Return the (x, y) coordinate for the center point of the cell that contains the specified text.  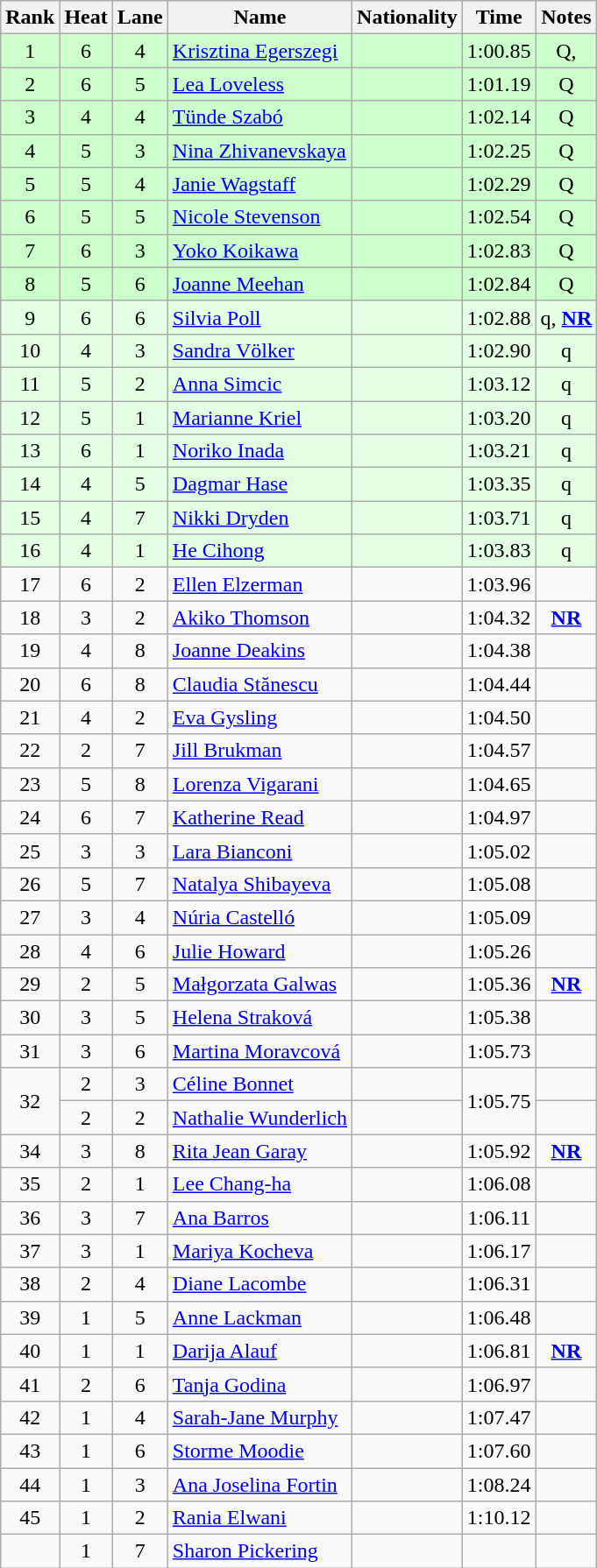
Noriko Inada (259, 451)
Jill Brukman (259, 751)
1:06.17 (499, 1251)
1:03.20 (499, 418)
1:02.83 (499, 251)
Lorenza Vigarani (259, 784)
43 (30, 1451)
42 (30, 1417)
44 (30, 1485)
Notes (566, 18)
41 (30, 1384)
25 (30, 851)
35 (30, 1184)
16 (30, 551)
1:05.09 (499, 917)
Sharon Pickering (259, 1551)
38 (30, 1284)
Akiko Thomson (259, 618)
32 (30, 1101)
1:05.73 (499, 1051)
Małgorzata Galwas (259, 985)
1:02.88 (499, 317)
1:04.38 (499, 651)
21 (30, 717)
45 (30, 1518)
Nationality (408, 18)
1:05.08 (499, 884)
10 (30, 350)
Lee Chang-ha (259, 1184)
Katherine Read (259, 817)
28 (30, 950)
1:05.38 (499, 1018)
11 (30, 384)
18 (30, 618)
20 (30, 684)
Julie Howard (259, 950)
Darija Alauf (259, 1351)
19 (30, 651)
1:06.11 (499, 1218)
31 (30, 1051)
1:07.60 (499, 1451)
Lane (140, 18)
Silvia Poll (259, 317)
37 (30, 1251)
q, NR (566, 317)
Tünde Szabó (259, 117)
23 (30, 784)
1:01.19 (499, 84)
13 (30, 451)
1:03.35 (499, 484)
34 (30, 1151)
1:03.21 (499, 451)
Ana Joselina Fortin (259, 1485)
Tanja Godina (259, 1384)
29 (30, 985)
Storme Moodie (259, 1451)
Q, (566, 51)
1:08.24 (499, 1485)
Nina Zhivanevskaya (259, 151)
9 (30, 317)
1:05.75 (499, 1101)
1:02.90 (499, 350)
1:04.44 (499, 684)
He Cihong (259, 551)
Lara Bianconi (259, 851)
1:05.92 (499, 1151)
36 (30, 1218)
1:04.50 (499, 717)
1:10.12 (499, 1518)
Helena Straková (259, 1018)
Dagmar Hase (259, 484)
Heat (86, 18)
40 (30, 1351)
1:04.65 (499, 784)
Claudia Stănescu (259, 684)
1:03.71 (499, 518)
1:04.97 (499, 817)
1:02.29 (499, 184)
1:05.02 (499, 851)
1:03.12 (499, 384)
1:06.97 (499, 1384)
39 (30, 1317)
Mariya Kocheva (259, 1251)
Diane Lacombe (259, 1284)
Nathalie Wunderlich (259, 1118)
12 (30, 418)
1:06.48 (499, 1317)
1:03.96 (499, 584)
Anna Simcic (259, 384)
Name (259, 18)
Time (499, 18)
Ellen Elzerman (259, 584)
Rania Elwani (259, 1518)
14 (30, 484)
Céline Bonnet (259, 1084)
Yoko Koikawa (259, 251)
1:06.31 (499, 1284)
Marianne Kriel (259, 418)
Krisztina Egerszegi (259, 51)
1:04.32 (499, 618)
1:05.26 (499, 950)
1:04.57 (499, 751)
Joanne Meehan (259, 284)
22 (30, 751)
1:07.47 (499, 1417)
26 (30, 884)
Sarah-Jane Murphy (259, 1417)
Janie Wagstaff (259, 184)
Natalya Shibayeva (259, 884)
1:06.08 (499, 1184)
1:02.14 (499, 117)
Lea Loveless (259, 84)
1:06.81 (499, 1351)
Joanne Deakins (259, 651)
1:02.25 (499, 151)
Rita Jean Garay (259, 1151)
1:05.36 (499, 985)
Nicole Stevenson (259, 217)
Ana Barros (259, 1218)
Nikki Dryden (259, 518)
Martina Moravcová (259, 1051)
Anne Lackman (259, 1317)
1:02.84 (499, 284)
1:02.54 (499, 217)
30 (30, 1018)
Rank (30, 18)
17 (30, 584)
Eva Gysling (259, 717)
Sandra Völker (259, 350)
15 (30, 518)
1:03.83 (499, 551)
27 (30, 917)
Núria Castelló (259, 917)
24 (30, 817)
1:00.85 (499, 51)
